Provide the (X, Y) coordinate of the cell's center where the given text is located.  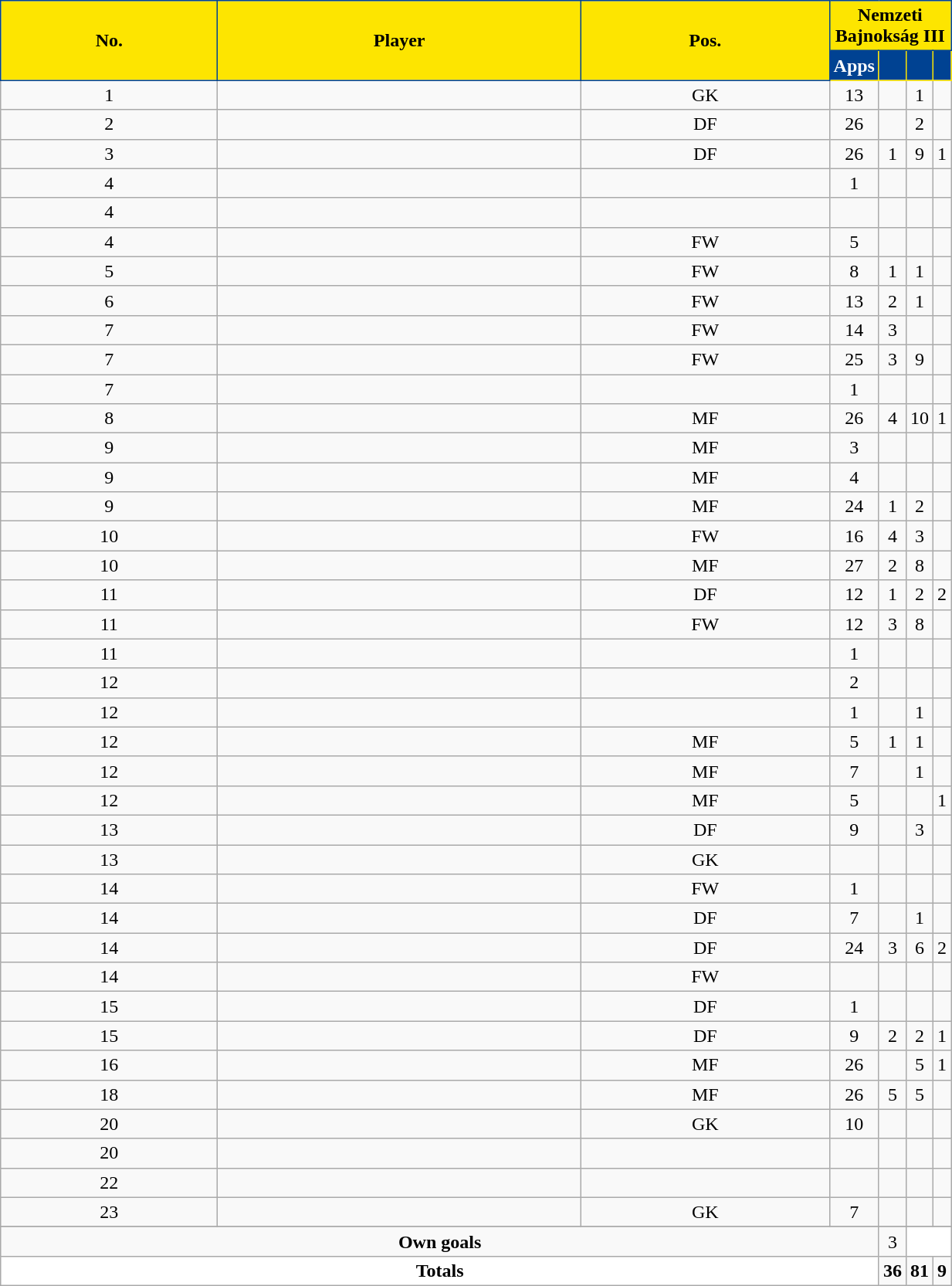
Apps (854, 66)
81 (920, 1271)
Pos. (706, 40)
Totals (440, 1271)
Nemzeti Bajnokság III (890, 26)
Player (400, 40)
23 (110, 1212)
22 (110, 1183)
25 (854, 359)
No. (110, 40)
Own goals (440, 1241)
36 (893, 1271)
27 (854, 565)
18 (110, 1094)
